Output the [X, Y] coordinate of the center of the cell containing the given text.  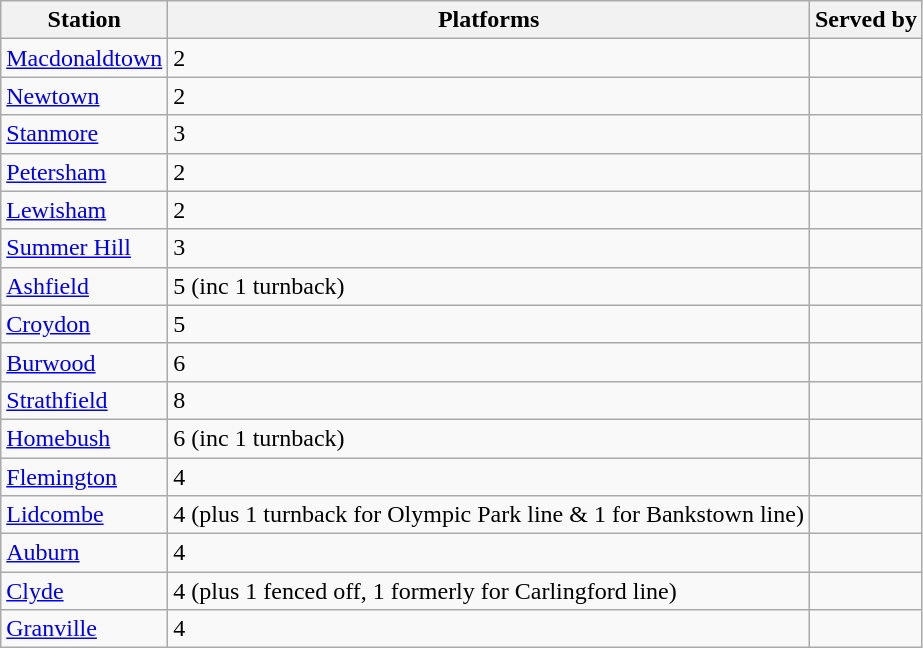
Petersham [84, 172]
Clyde [84, 591]
5 (inc 1 turnback) [489, 286]
Homebush [84, 438]
Lewisham [84, 210]
Station [84, 20]
Granville [84, 629]
Served by [866, 20]
Newtown [84, 96]
6 (inc 1 turnback) [489, 438]
Lidcombe [84, 515]
5 [489, 324]
Flemington [84, 477]
Auburn [84, 553]
Strathfield [84, 400]
6 [489, 362]
4 (plus 1 fenced off, 1 formerly for Carlingford line) [489, 591]
Macdonaldtown [84, 58]
Burwood [84, 362]
Platforms [489, 20]
8 [489, 400]
Stanmore [84, 134]
Croydon [84, 324]
Summer Hill [84, 248]
4 (plus 1 turnback for Olympic Park line & 1 for Bankstown line) [489, 515]
Ashfield [84, 286]
